Scan for the cell matching the given text and deliver its [X, Y] coordinate at center. 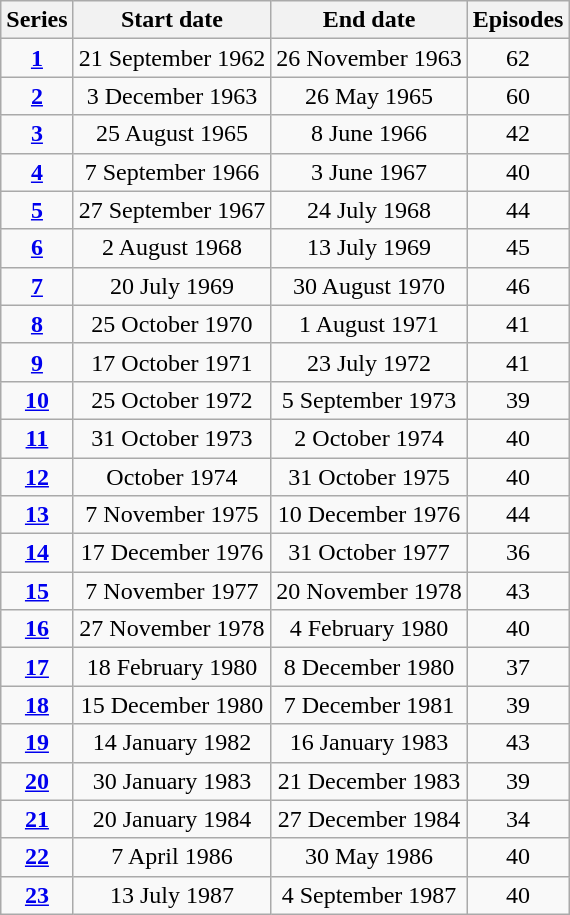
11 [37, 438]
10 [37, 400]
46 [518, 286]
7 September 1966 [172, 172]
20 January 1984 [172, 819]
25 October 1970 [172, 324]
9 [37, 362]
37 [518, 667]
Episodes [518, 20]
6 [37, 248]
16 [37, 629]
3 June 1967 [369, 172]
14 January 1982 [172, 743]
1 August 1971 [369, 324]
16 January 1983 [369, 743]
7 November 1975 [172, 515]
15 [37, 591]
25 October 1972 [172, 400]
21 [37, 819]
13 July 1987 [172, 895]
20 [37, 781]
October 1974 [172, 477]
17 December 1976 [172, 553]
19 [37, 743]
10 December 1976 [369, 515]
12 [37, 477]
23 [37, 895]
25 August 1965 [172, 134]
8 June 1966 [369, 134]
45 [518, 248]
3 [37, 134]
13 [37, 515]
20 November 1978 [369, 591]
18 [37, 705]
30 May 1986 [369, 857]
Start date [172, 20]
End date [369, 20]
26 November 1963 [369, 58]
27 November 1978 [172, 629]
2 [37, 96]
42 [518, 134]
20 July 1969 [172, 286]
18 February 1980 [172, 667]
22 [37, 857]
7 November 1977 [172, 591]
1 [37, 58]
13 July 1969 [369, 248]
31 October 1973 [172, 438]
3 December 1963 [172, 96]
2 October 1974 [369, 438]
23 July 1972 [369, 362]
15 December 1980 [172, 705]
62 [518, 58]
7 December 1981 [369, 705]
4 September 1987 [369, 895]
Series [37, 20]
7 April 1986 [172, 857]
60 [518, 96]
4 [37, 172]
2 August 1968 [172, 248]
36 [518, 553]
4 February 1980 [369, 629]
8 [37, 324]
27 September 1967 [172, 210]
34 [518, 819]
21 September 1962 [172, 58]
14 [37, 553]
27 December 1984 [369, 819]
30 August 1970 [369, 286]
7 [37, 286]
26 May 1965 [369, 96]
17 October 1971 [172, 362]
31 October 1977 [369, 553]
21 December 1983 [369, 781]
5 [37, 210]
5 September 1973 [369, 400]
24 July 1968 [369, 210]
8 December 1980 [369, 667]
30 January 1983 [172, 781]
31 October 1975 [369, 477]
17 [37, 667]
